Determine the [x, y] coordinate at the center of the cell enclosing the given text.  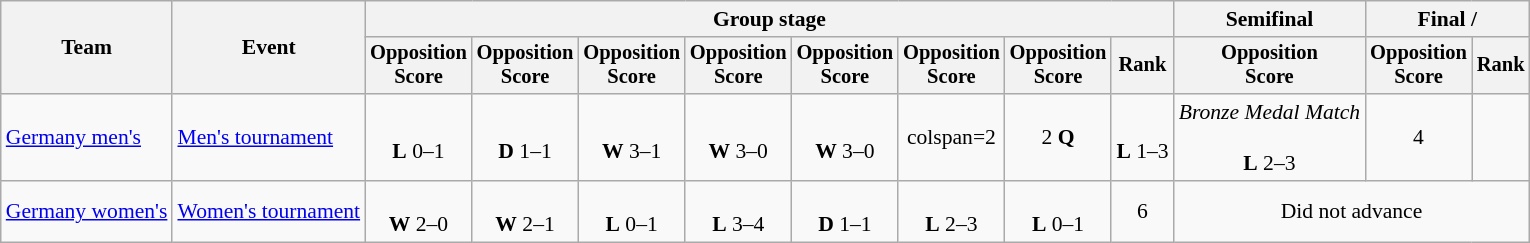
Men's tournament [268, 138]
L 3–4 [738, 212]
Bronze Medal MatchL 2–3 [1270, 138]
W 3–1 [632, 138]
Did not advance [1352, 212]
Women's tournament [268, 212]
6 [1142, 212]
W 2–1 [526, 212]
2 Q [1058, 138]
L 2–3 [952, 212]
L 1–3 [1142, 138]
Group stage [769, 19]
Germany men's [87, 138]
Team [87, 48]
Germany women's [87, 212]
Event [268, 48]
W 2–0 [418, 212]
4 [1418, 138]
Final / [1447, 19]
colspan=2 [952, 138]
Semifinal [1270, 19]
